Capture the cell that displays the provided text and extract its [x, y] central coordinate. 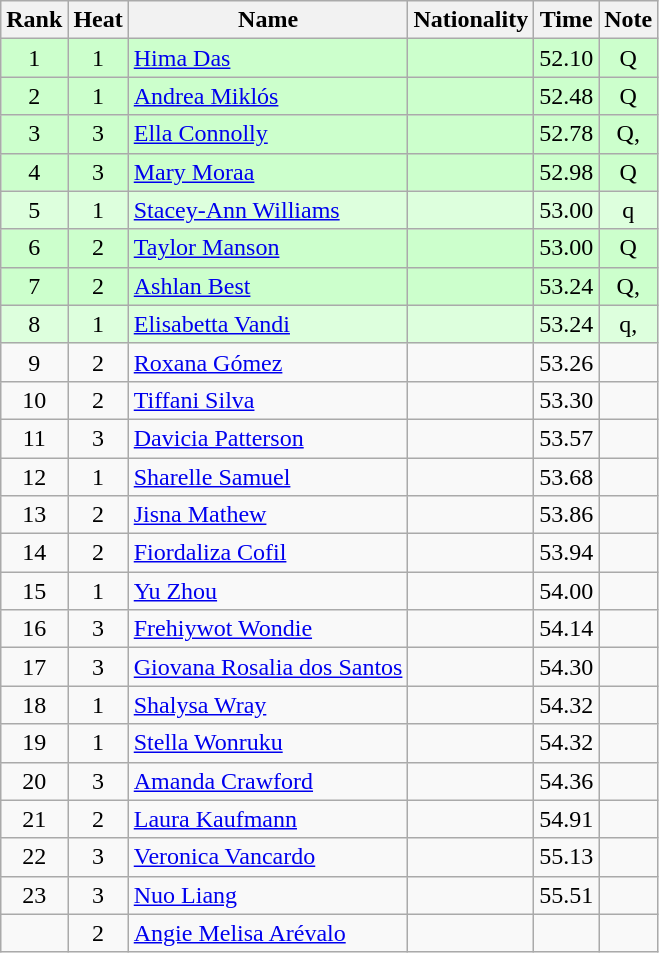
52.78 [566, 134]
Veronica Vancardo [268, 857]
Stella Wonruku [268, 743]
54.14 [566, 629]
53.86 [566, 515]
Note [628, 20]
5 [34, 210]
18 [34, 705]
17 [34, 667]
Roxana Gómez [268, 362]
55.13 [566, 857]
20 [34, 781]
Yu Zhou [268, 591]
15 [34, 591]
Heat [98, 20]
53.26 [566, 362]
12 [34, 477]
Giovana Rosalia dos Santos [268, 667]
Ashlan Best [268, 286]
52.10 [566, 58]
55.51 [566, 895]
Ella Connolly [268, 134]
22 [34, 857]
Nationality [471, 20]
6 [34, 248]
Hima Das [268, 58]
23 [34, 895]
53.30 [566, 400]
53.94 [566, 553]
q, [628, 324]
Name [268, 20]
Sharelle Samuel [268, 477]
Elisabetta Vandi [268, 324]
Amanda Crawford [268, 781]
53.57 [566, 438]
Mary Moraa [268, 172]
19 [34, 743]
21 [34, 819]
16 [34, 629]
10 [34, 400]
54.00 [566, 591]
Andrea Miklós [268, 96]
54.91 [566, 819]
8 [34, 324]
54.30 [566, 667]
53.68 [566, 477]
52.48 [566, 96]
14 [34, 553]
q [628, 210]
Angie Melisa Arévalo [268, 933]
7 [34, 286]
Stacey-Ann Williams [268, 210]
Rank [34, 20]
11 [34, 438]
Taylor Manson [268, 248]
Nuo Liang [268, 895]
13 [34, 515]
Jisna Mathew [268, 515]
Davicia Patterson [268, 438]
4 [34, 172]
Tiffani Silva [268, 400]
Shalysa Wray [268, 705]
Frehiywot Wondie [268, 629]
Time [566, 20]
9 [34, 362]
52.98 [566, 172]
54.36 [566, 781]
Laura Kaufmann [268, 819]
Fiordaliza Cofil [268, 553]
